Locate the cell with the specified text and output its [X, Y] center coordinate. 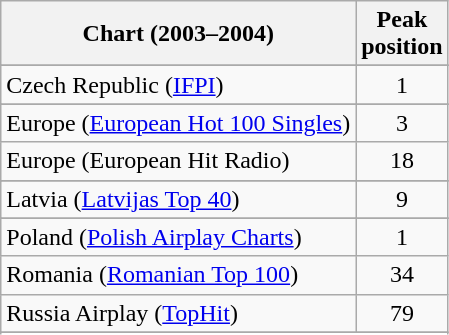
34 [402, 275]
3 [402, 123]
Peakposition [402, 34]
Czech Republic (IFPI) [178, 85]
Chart (2003–2004) [178, 34]
Romania (Romanian Top 100) [178, 275]
Poland (Polish Airplay Charts) [178, 237]
9 [402, 199]
79 [402, 313]
Europe (European Hit Radio) [178, 161]
Latvia (Latvijas Top 40) [178, 199]
Russia Airplay (TopHit) [178, 313]
18 [402, 161]
Europe (European Hot 100 Singles) [178, 123]
